Return the (x, y) coordinate for the center point of the cell that contains the specified text.  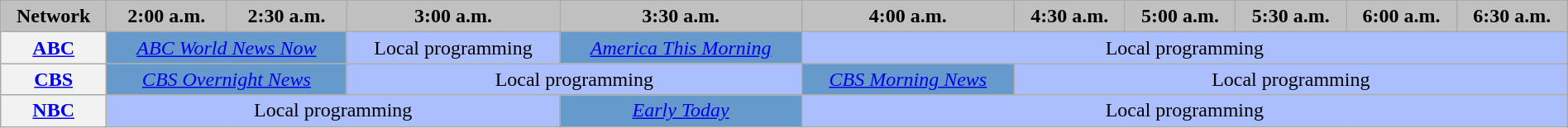
Network (54, 17)
ABC World News Now (227, 48)
6:00 a.m. (1402, 17)
2:30 a.m. (286, 17)
5:00 a.m. (1180, 17)
4:30 a.m. (1069, 17)
ABC (54, 48)
Early Today (681, 111)
NBC (54, 111)
CBS Overnight News (227, 79)
3:30 a.m. (681, 17)
4:00 a.m. (908, 17)
2:00 a.m. (167, 17)
3:00 a.m. (453, 17)
6:30 a.m. (1512, 17)
CBS (54, 79)
CBS Morning News (908, 79)
5:30 a.m. (1291, 17)
America This Morning (681, 48)
